Search for the cell housing the specified text and yield its (x, y) center coordinate. 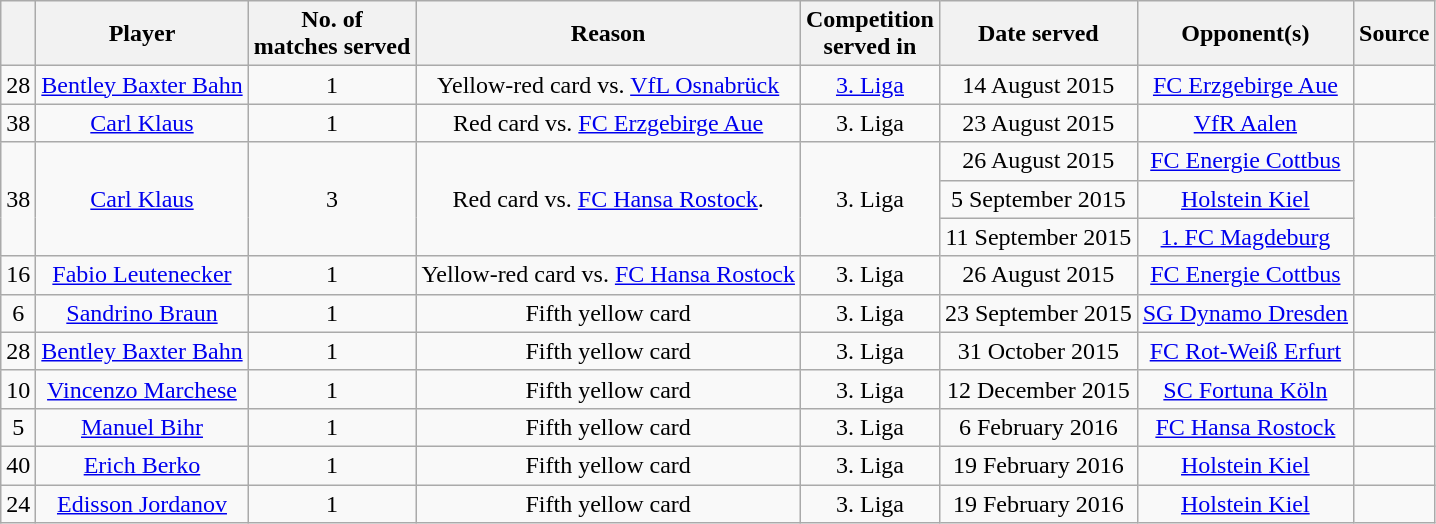
SC Fortuna Köln (1245, 389)
No. of matches served (332, 34)
Yellow-red card vs. FC Hansa Rostock (608, 275)
Edisson Jordanov (142, 503)
Red card vs. FC Erzgebirge Aue (608, 123)
SG Dynamo Dresden (1245, 313)
Sandrino Braun (142, 313)
10 (18, 389)
31 October 2015 (1038, 351)
Manuel Bihr (142, 427)
FC Hansa Rostock (1245, 427)
24 (18, 503)
5 September 2015 (1038, 199)
Opponent(s) (1245, 34)
Vincenzo Marchese (142, 389)
12 December 2015 (1038, 389)
Fabio Leutenecker (142, 275)
Reason (608, 34)
FC Erzgebirge Aue (1245, 85)
40 (18, 465)
6 February 2016 (1038, 427)
23 September 2015 (1038, 313)
FC Rot-Weiß Erfurt (1245, 351)
Yellow-red card vs. VfL Osnabrück (608, 85)
Red card vs. FC Hansa Rostock. (608, 199)
6 (18, 313)
Source (1394, 34)
Date served (1038, 34)
23 August 2015 (1038, 123)
1. FC Magdeburg (1245, 237)
16 (18, 275)
3 (332, 199)
VfR Aalen (1245, 123)
14 August 2015 (1038, 85)
Player (142, 34)
Competition served in (870, 34)
Erich Berko (142, 465)
11 September 2015 (1038, 237)
5 (18, 427)
